Identify which cell holds the provided text, then report its [X, Y] central coordinate. 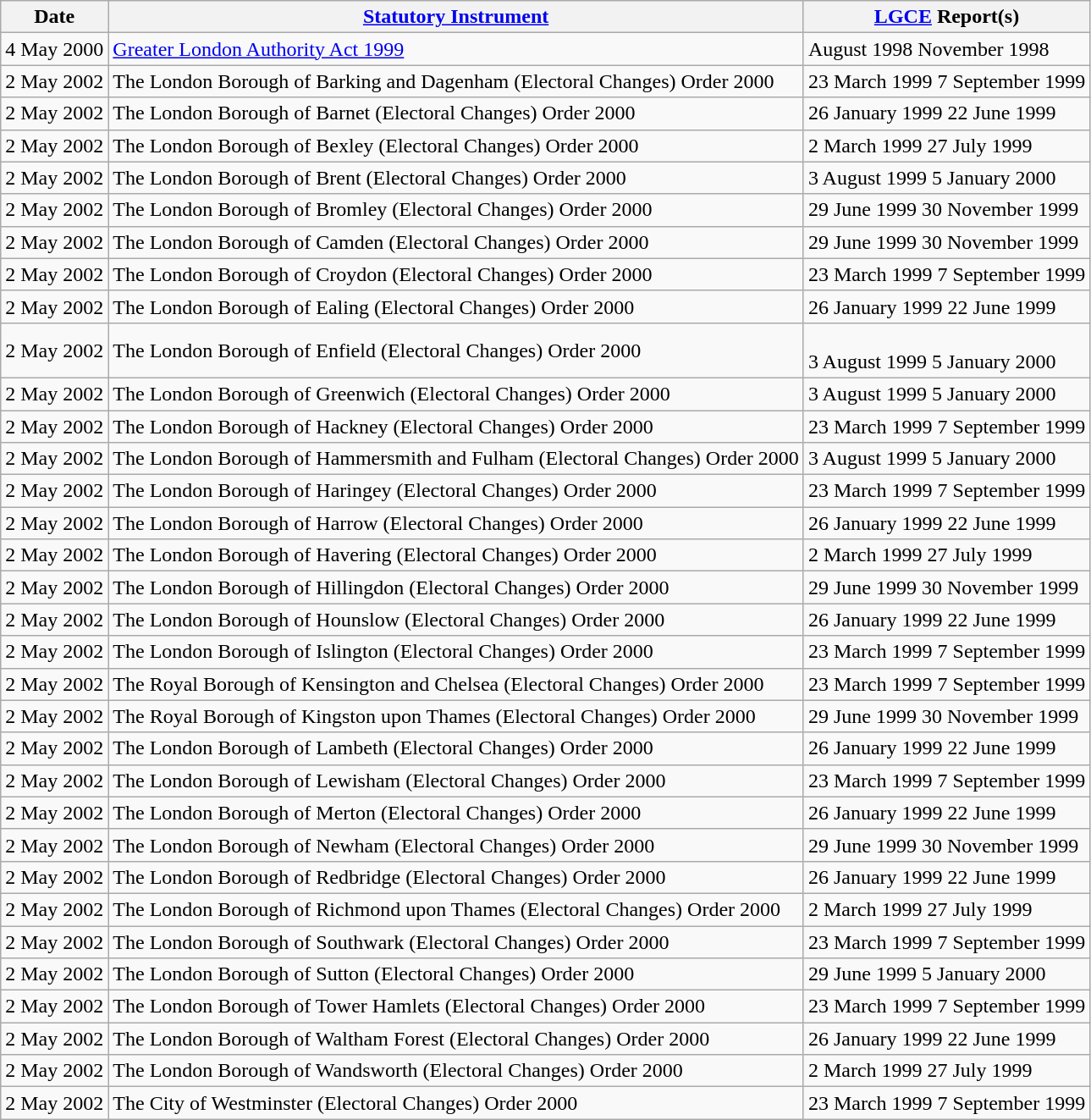
Date [54, 17]
The London Borough of Hillingdon (Electoral Changes) Order 2000 [456, 588]
The London Borough of Harrow (Electoral Changes) Order 2000 [456, 523]
The London Borough of Haringey (Electoral Changes) Order 2000 [456, 491]
The London Borough of Brent (Electoral Changes) Order 2000 [456, 178]
Statutory Instrument [456, 17]
The London Borough of Lewisham (Electoral Changes) Order 2000 [456, 781]
The London Borough of Barnet (Electoral Changes) Order 2000 [456, 113]
The London Borough of Merton (Electoral Changes) Order 2000 [456, 813]
The London Borough of Enfield (Electoral Changes) Order 2000 [456, 350]
The London Borough of Hammersmith and Fulham (Electoral Changes) Order 2000 [456, 459]
The London Borough of Waltham Forest (Electoral Changes) Order 2000 [456, 1039]
The Royal Borough of Kingston upon Thames (Electoral Changes) Order 2000 [456, 716]
Greater London Authority Act 1999 [456, 49]
August 1998 November 1998 [946, 49]
The London Borough of Newham (Electoral Changes) Order 2000 [456, 845]
29 June 1999 5 January 2000 [946, 974]
The Royal Borough of Kensington and Chelsea (Electoral Changes) Order 2000 [456, 684]
The London Borough of Redbridge (Electoral Changes) Order 2000 [456, 877]
4 May 2000 [54, 49]
The London Borough of Barking and Dagenham (Electoral Changes) Order 2000 [456, 81]
LGCE Report(s) [946, 17]
The London Borough of Ealing (Electoral Changes) Order 2000 [456, 306]
The London Borough of Croydon (Electoral Changes) Order 2000 [456, 274]
The London Borough of Sutton (Electoral Changes) Order 2000 [456, 974]
The London Borough of Southwark (Electoral Changes) Order 2000 [456, 942]
The London Borough of Camden (Electoral Changes) Order 2000 [456, 242]
The London Borough of Greenwich (Electoral Changes) Order 2000 [456, 394]
The London Borough of Richmond upon Thames (Electoral Changes) Order 2000 [456, 909]
The London Borough of Hackney (Electoral Changes) Order 2000 [456, 426]
The London Borough of Bexley (Electoral Changes) Order 2000 [456, 146]
The City of Westminster (Electoral Changes) Order 2000 [456, 1103]
The London Borough of Wandsworth (Electoral Changes) Order 2000 [456, 1071]
The London Borough of Havering (Electoral Changes) Order 2000 [456, 555]
The London Borough of Hounslow (Electoral Changes) Order 2000 [456, 620]
The London Borough of Lambeth (Electoral Changes) Order 2000 [456, 748]
The London Borough of Islington (Electoral Changes) Order 2000 [456, 652]
The London Borough of Bromley (Electoral Changes) Order 2000 [456, 210]
The London Borough of Tower Hamlets (Electoral Changes) Order 2000 [456, 1007]
